Detect which cell encompasses the target text, then output its [x, y] center coordinate. 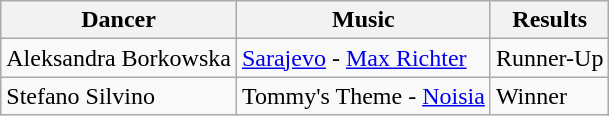
Aleksandra Borkowska [119, 58]
Runner-Up [550, 58]
Sarajevo - Max Richter [363, 58]
Winner [550, 96]
Dancer [119, 20]
Stefano Silvino [119, 96]
Tommy's Theme - Noisia [363, 96]
Results [550, 20]
Music [363, 20]
